From the cell containing the given text, extract its center point as [X, Y] coordinate. 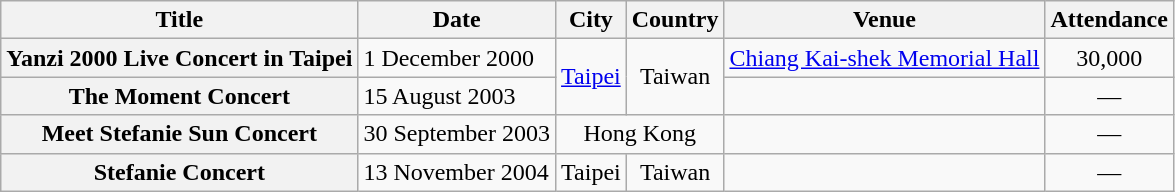
1 December 2000 [457, 58]
30,000 [1109, 58]
Meet Stefanie Sun Concert [180, 134]
Country [675, 20]
City [592, 20]
Yanzi 2000 Live Concert in Taipei [180, 58]
13 November 2004 [457, 172]
The Moment Concert [180, 96]
Date [457, 20]
Venue [884, 20]
Hong Kong [640, 134]
Chiang Kai-shek Memorial Hall [884, 58]
Title [180, 20]
30 September 2003 [457, 134]
Attendance [1109, 20]
Stefanie Concert [180, 172]
15 August 2003 [457, 96]
